Provide the [x, y] coordinate of the cell's center where the given text is located.  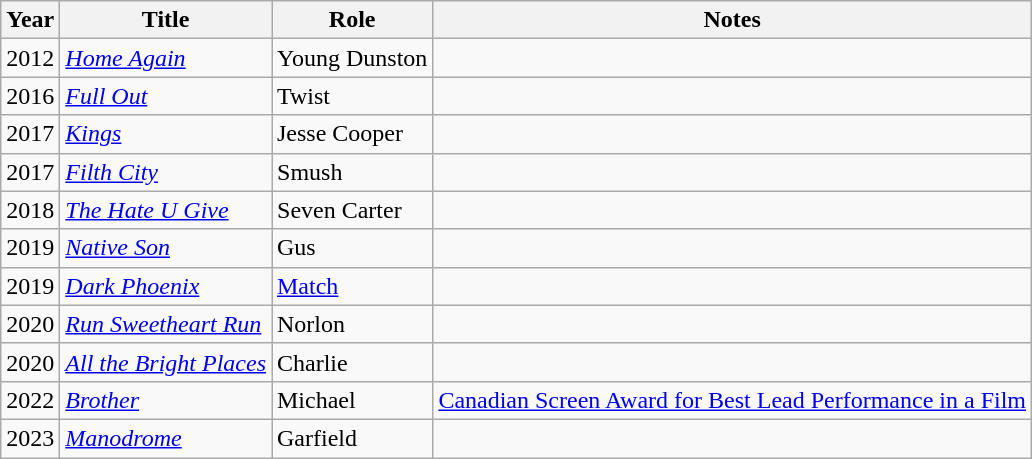
Brother [166, 400]
Gus [352, 248]
Role [352, 20]
Twist [352, 96]
Canadian Screen Award for Best Lead Performance in a Film [732, 400]
2012 [30, 58]
Garfield [352, 438]
Jesse Cooper [352, 134]
Notes [732, 20]
Year [30, 20]
2018 [30, 210]
Charlie [352, 362]
Kings [166, 134]
Young Dunston [352, 58]
Run Sweetheart Run [166, 324]
Norlon [352, 324]
Smush [352, 172]
Seven Carter [352, 210]
Full Out [166, 96]
Dark Phoenix [166, 286]
2016 [30, 96]
Title [166, 20]
2023 [30, 438]
Match [352, 286]
Home Again [166, 58]
Filth City [166, 172]
Michael [352, 400]
Native Son [166, 248]
All the Bright Places [166, 362]
2022 [30, 400]
Manodrome [166, 438]
The Hate U Give [166, 210]
